For the text-containing cell, return its midpoint in [x, y] coordinate format. 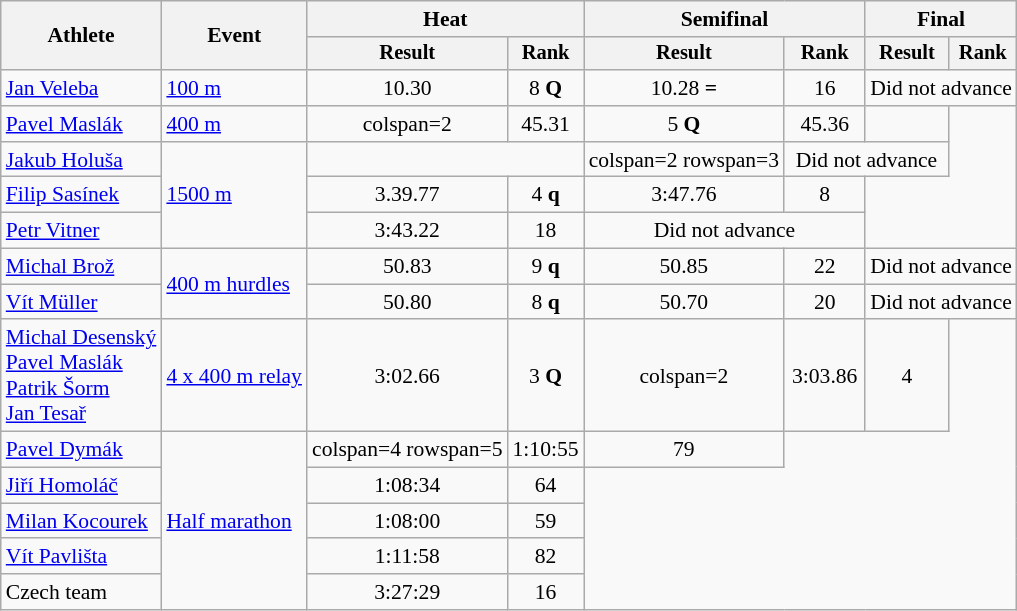
4 [906, 376]
colspan=4 rowspan=5 [408, 450]
82 [546, 557]
Jiří Homoláč [82, 486]
1:10:55 [546, 450]
1:08:00 [408, 521]
3:27:29 [408, 592]
45.31 [546, 124]
18 [546, 231]
8 [824, 195]
50.83 [408, 267]
Pavel Maslák [82, 124]
10.28 = [684, 88]
Jan Veleba [82, 88]
3.39.77 [408, 195]
Czech team [82, 592]
Pavel Dymák [82, 450]
Vít Müller [82, 302]
4 x 400 m relay [234, 376]
1:11:58 [408, 557]
Petr Vitner [82, 231]
64 [546, 486]
8 Q [546, 88]
colspan=2 rowspan=3 [684, 160]
Final [941, 19]
8 q [546, 302]
Event [234, 36]
79 [684, 450]
Filip Sasínek [82, 195]
400 m hurdles [234, 284]
4 q [546, 195]
45.36 [824, 124]
Jakub Holuša [82, 160]
Milan Kocourek [82, 521]
20 [824, 302]
22 [824, 267]
1500 m [234, 196]
Heat [446, 19]
Half marathon [234, 521]
Vít Pavlišta [82, 557]
100 m [234, 88]
Athlete [82, 36]
3:03.86 [824, 376]
400 m [234, 124]
59 [546, 521]
3:47.76 [684, 195]
Semifinal [725, 19]
Michal Brož [82, 267]
50.80 [408, 302]
50.70 [684, 302]
Michal DesenskýPavel MaslákPatrik ŠormJan Tesař [82, 376]
3 Q [546, 376]
3:43.22 [408, 231]
10.30 [408, 88]
3:02.66 [408, 376]
50.85 [684, 267]
5 Q [684, 124]
1:08:34 [408, 486]
9 q [546, 267]
